Return the (x, y) coordinate for the center point of the cell that contains the specified text.  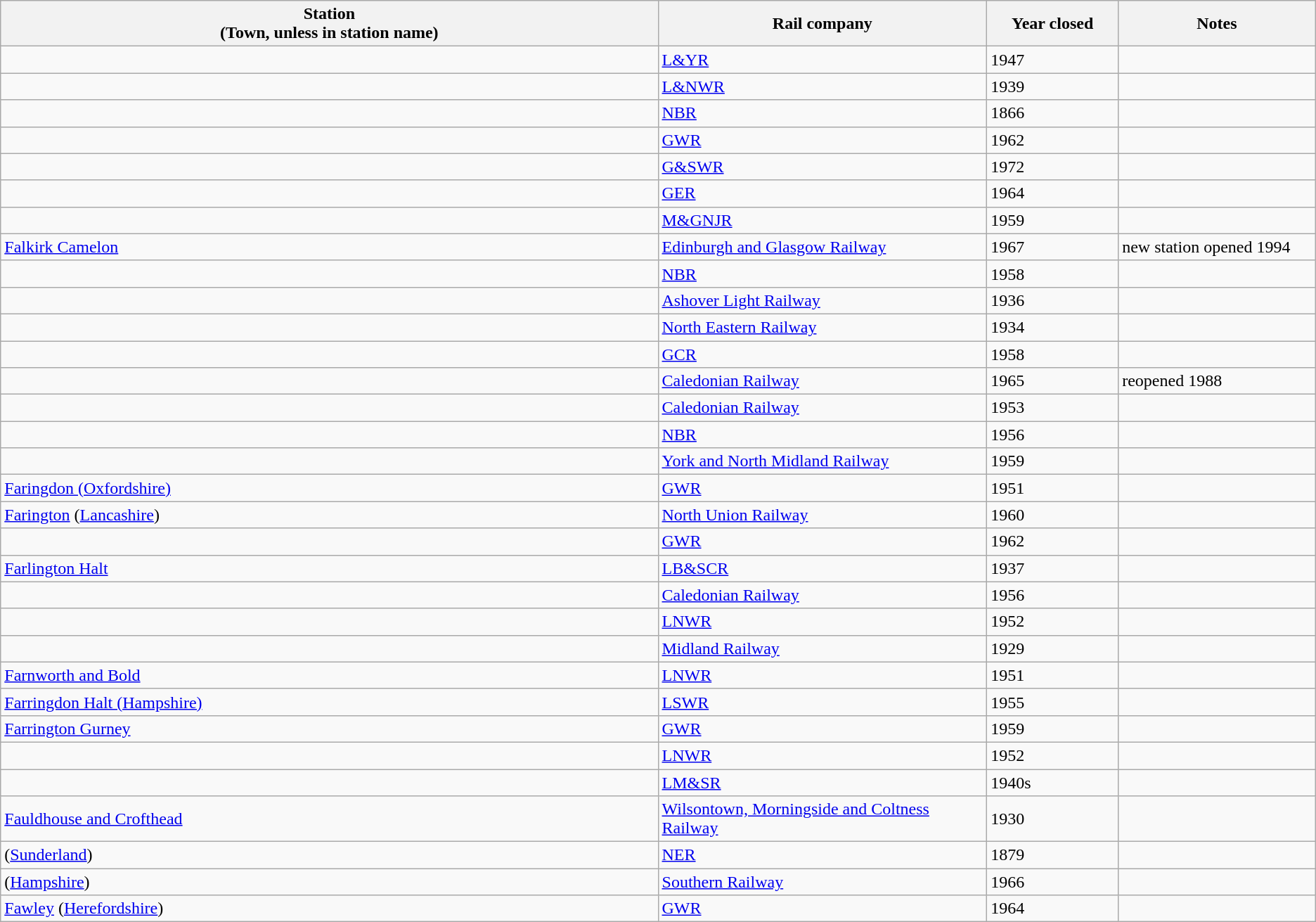
L&NWR (822, 87)
Faringdon (Oxfordshire) (329, 488)
Farnworth and Bold (329, 675)
Midland Railway (822, 648)
LSWR (822, 702)
Ashover Light Railway (822, 300)
Year closed (1053, 24)
North Union Railway (822, 515)
Farington (Lancashire) (329, 515)
Fauldhouse and Crofthead (329, 819)
Falkirk Camelon (329, 247)
1967 (1053, 247)
1937 (1053, 568)
Edinburgh and Glasgow Railway (822, 247)
North Eastern Railway (822, 327)
Southern Railway (822, 882)
1929 (1053, 648)
LB&SCR (822, 568)
1940s (1053, 783)
1966 (1053, 882)
1972 (1053, 167)
L&YR (822, 60)
1960 (1053, 515)
1936 (1053, 300)
1930 (1053, 819)
G&SWR (822, 167)
Farringdon Halt (Hampshire) (329, 702)
York and North Midland Railway (822, 461)
GER (822, 193)
NER (822, 855)
1879 (1053, 855)
1953 (1053, 408)
Rail company (822, 24)
(Sunderland) (329, 855)
reopened 1988 (1218, 381)
M&GNJR (822, 220)
Wilsontown, Morningside and Coltness Railway (822, 819)
Notes (1218, 24)
Station(Town, unless in station name) (329, 24)
1939 (1053, 87)
(Hampshire) (329, 882)
1955 (1053, 702)
LM&SR (822, 783)
Fawley (Herefordshire) (329, 909)
Farlington Halt (329, 568)
Farrington Gurney (329, 729)
1965 (1053, 381)
new station opened 1994 (1218, 247)
1934 (1053, 327)
1947 (1053, 60)
GCR (822, 354)
1866 (1053, 113)
